Find where the given text appears and provide that cell's center as [X, Y] coordinate. 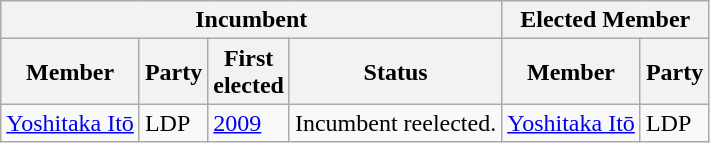
Incumbent [252, 20]
Incumbent reelected. [395, 123]
2009 [249, 123]
Elected Member [606, 20]
Status [395, 72]
Firstelected [249, 72]
